Output the [x, y] coordinate of the center of the cell containing the given text.  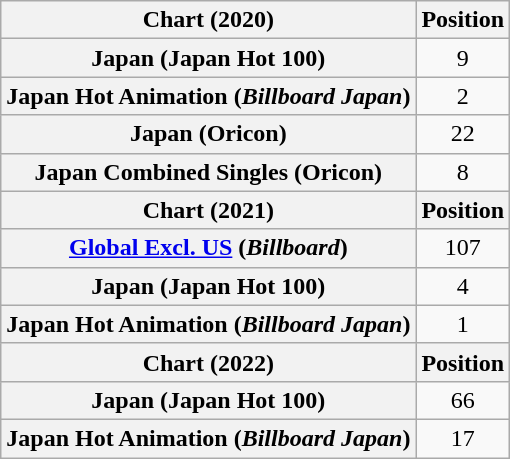
107 [463, 248]
22 [463, 134]
66 [463, 400]
1 [463, 324]
9 [463, 58]
Chart (2022) [208, 362]
Japan Combined Singles (Oricon) [208, 172]
Global Excl. US (Billboard) [208, 248]
4 [463, 286]
Japan (Oricon) [208, 134]
2 [463, 96]
8 [463, 172]
Chart (2021) [208, 210]
17 [463, 438]
Chart (2020) [208, 20]
